Pinpoint the cell where the given text exists, returning its (x, y) midpoint coordinate. 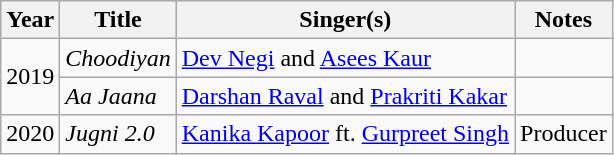
Producer (564, 134)
Aa Jaana (118, 96)
Notes (564, 20)
Year (30, 20)
Choodiyan (118, 58)
Darshan Raval and Prakriti Kakar (345, 96)
Singer(s) (345, 20)
Jugni 2.0 (118, 134)
Kanika Kapoor ft. Gurpreet Singh (345, 134)
Title (118, 20)
2020 (30, 134)
2019 (30, 77)
Dev Negi and Asees Kaur (345, 58)
